Capture the cell that displays the provided text and extract its [X, Y] central coordinate. 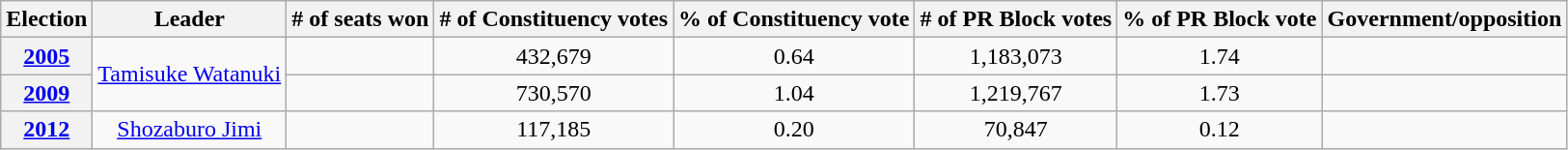
117,185 [554, 130]
0.64 [794, 56]
# of seats won [361, 19]
70,847 [1016, 130]
# of Constituency votes [554, 19]
2005 [46, 56]
0.12 [1220, 130]
Shozaburo Jimi [189, 130]
730,570 [554, 93]
% of PR Block vote [1220, 19]
1,183,073 [1016, 56]
2012 [46, 130]
1,219,767 [1016, 93]
% of Constituency vote [794, 19]
2009 [46, 93]
Leader [189, 19]
Government/opposition [1444, 19]
432,679 [554, 56]
1.04 [794, 93]
1.74 [1220, 56]
Tamisuke Watanuki [189, 75]
# of PR Block votes [1016, 19]
0.20 [794, 130]
Election [46, 19]
1.73 [1220, 93]
